Determine the [X, Y] coordinate at the center of the cell enclosing the given text.  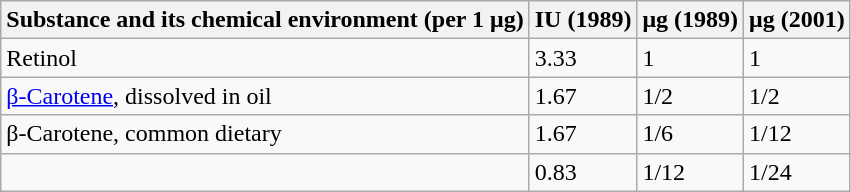
1/6 [690, 134]
3.33 [583, 58]
μg (1989) [690, 20]
IU (1989) [583, 20]
0.83 [583, 172]
Retinol [265, 58]
β-Carotene, dissolved in oil [265, 96]
β-Carotene, common dietary [265, 134]
μg (2001) [798, 20]
Substance and its chemical environment (per 1 μg) [265, 20]
1/24 [798, 172]
